Find where the given text appears and provide that cell's center as (x, y) coordinate. 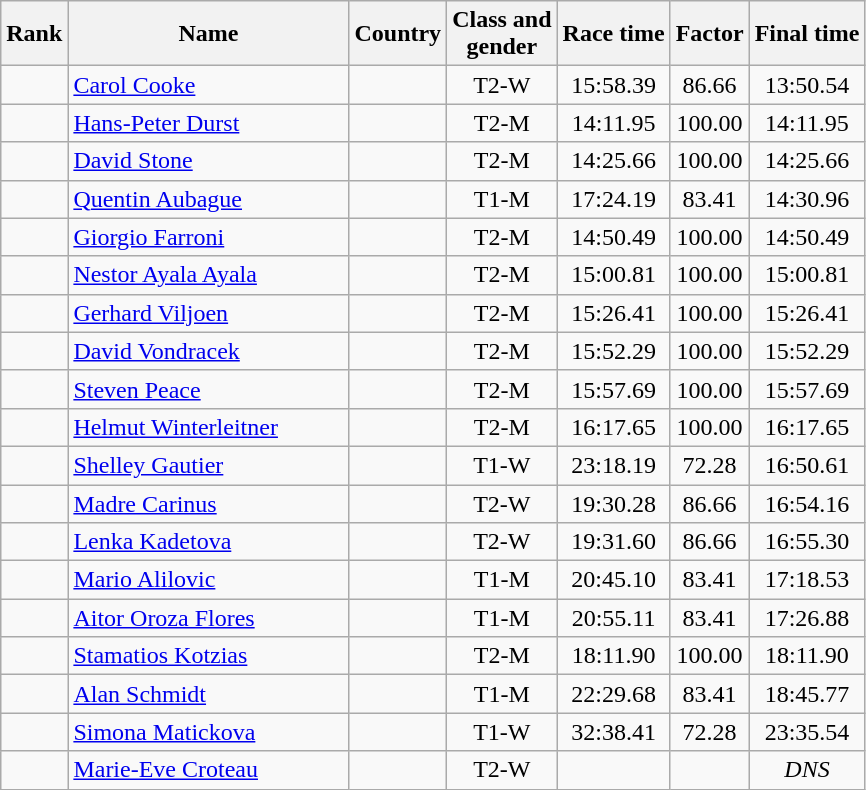
17:26.88 (807, 618)
Mario Alilovic (208, 580)
19:30.28 (614, 503)
Stamatios Kotzias (208, 656)
14:30.96 (807, 199)
22:29.68 (614, 694)
Nestor Ayala Ayala (208, 275)
Hans-Peter Durst (208, 123)
18:45.77 (807, 694)
Helmut Winterleitner (208, 427)
23:18.19 (614, 465)
17:18.53 (807, 580)
Class and gender (502, 34)
Race time (614, 34)
Lenka Kadetova (208, 542)
Aitor Oroza Flores (208, 618)
Madre Carinus (208, 503)
Carol Cooke (208, 85)
Quentin Aubague (208, 199)
20:55.11 (614, 618)
Final time (807, 34)
19:31.60 (614, 542)
Gerhard Viljoen (208, 313)
20:45.10 (614, 580)
Factor (710, 34)
Marie-Eve Croteau (208, 770)
17:24.19 (614, 199)
Rank (34, 34)
Alan Schmidt (208, 694)
13:50.54 (807, 85)
David Stone (208, 161)
23:35.54 (807, 732)
16:55.30 (807, 542)
15:58.39 (614, 85)
Giorgio Farroni (208, 237)
Simona Matickova (208, 732)
Steven Peace (208, 389)
16:50.61 (807, 465)
Name (208, 34)
David Vondracek (208, 351)
32:38.41 (614, 732)
Country (398, 34)
Shelley Gautier (208, 465)
16:54.16 (807, 503)
DNS (807, 770)
